Scan for the cell matching the given text and deliver its [X, Y] coordinate at center. 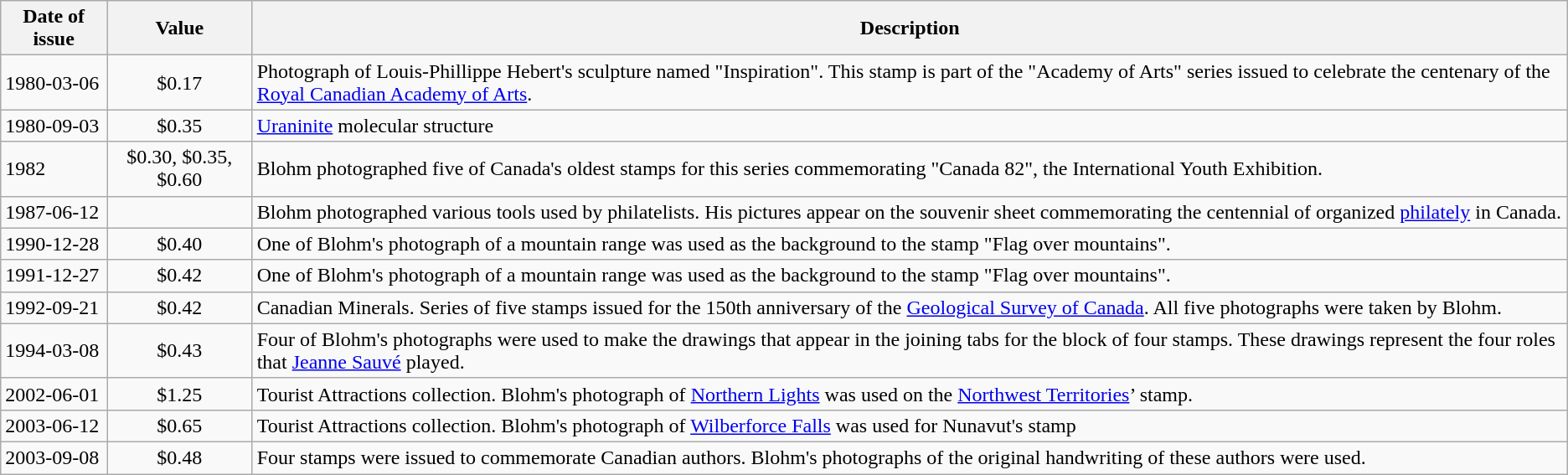
2002-06-01 [54, 394]
$0.40 [180, 244]
Value [180, 28]
$0.43 [180, 350]
1991-12-27 [54, 276]
Tourist Attractions collection. Blohm's photograph of Northern Lights was used on the Northwest Territories’ stamp. [910, 394]
Uraninite molecular structure [910, 126]
1994-03-08 [54, 350]
$0.48 [180, 457]
1980-03-06 [54, 82]
Blohm photographed five of Canada's oldest stamps for this series commemorating "Canada 82", the International Youth Exhibition. [910, 169]
$0.30, $0.35, $0.60 [180, 169]
$1.25 [180, 394]
1990-12-28 [54, 244]
Four stamps were issued to commemorate Canadian authors. Blohm's photographs of the original handwriting of these authors were used. [910, 457]
$0.17 [180, 82]
Date of issue [54, 28]
2003-09-08 [54, 457]
$0.35 [180, 126]
1987-06-12 [54, 212]
1980-09-03 [54, 126]
1992-09-21 [54, 307]
2003-06-12 [54, 426]
Description [910, 28]
$0.65 [180, 426]
1982 [54, 169]
Tourist Attractions collection. Blohm's photograph of Wilberforce Falls was used for Nunavut's stamp [910, 426]
